Scan for the cell matching the given text and deliver its [x, y] coordinate at center. 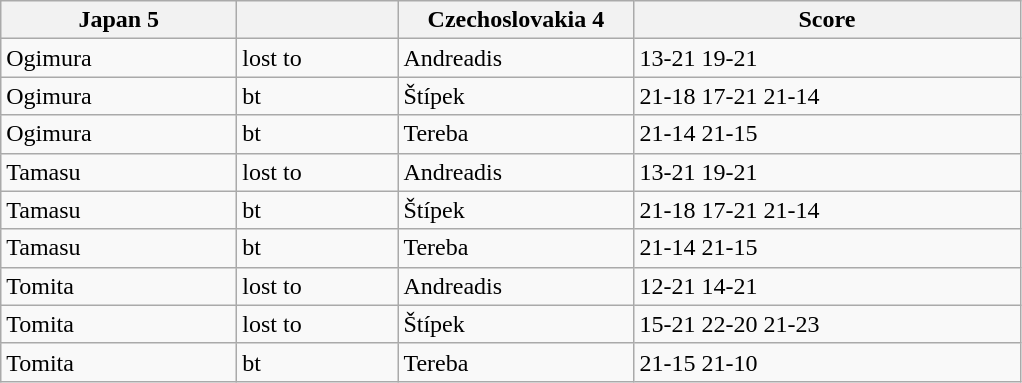
Japan 5 [119, 20]
12-21 14-21 [827, 286]
21-15 21-10 [827, 362]
Score [827, 20]
Czechoslovakia 4 [516, 20]
15-21 22-20 21-23 [827, 324]
